Extract the (x, y) coordinate from the center of the cell holding the provided text.  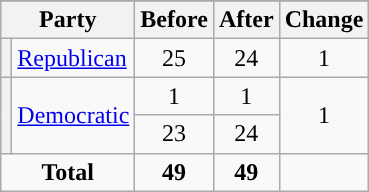
Change (324, 20)
Before (174, 20)
25 (174, 58)
Party (68, 20)
Republican (74, 58)
Total (68, 172)
After (246, 20)
Democratic (74, 115)
23 (174, 134)
